Identify which cell holds the provided text, then report its (x, y) central coordinate. 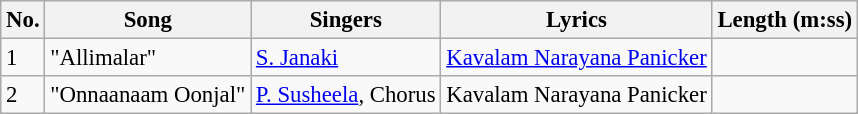
P. Susheela, Chorus (346, 95)
2 (23, 95)
Singers (346, 20)
S. Janaki (346, 58)
Lyrics (576, 20)
"Onnaanaam Oonjal" (148, 95)
Song (148, 20)
No. (23, 20)
"Allimalar" (148, 58)
Length (m:ss) (784, 20)
1 (23, 58)
